Capture the cell that displays the provided text and extract its (X, Y) central coordinate. 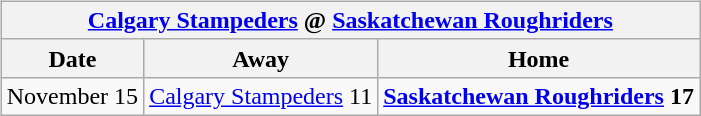
Date (72, 58)
November 15 (72, 96)
Home (539, 58)
Saskatchewan Roughriders 17 (539, 96)
Calgary Stampeders @ Saskatchewan Roughriders (350, 20)
Calgary Stampeders 11 (261, 96)
Away (261, 58)
